From the cell containing the given text, extract its center point as [x, y] coordinate. 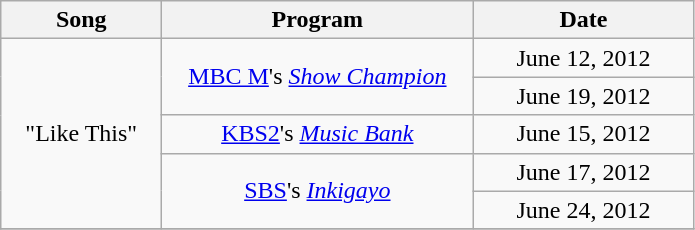
SBS's Inkigayo [318, 191]
Date [584, 20]
MBC M's Show Champion [318, 77]
"Like This" [82, 134]
Song [82, 20]
June 17, 2012 [584, 172]
KBS2's Music Bank [318, 134]
June 24, 2012 [584, 210]
June 12, 2012 [584, 58]
Program [318, 20]
June 15, 2012 [584, 134]
June 19, 2012 [584, 96]
